Output the (x, y) coordinate of the center of the cell containing the given text.  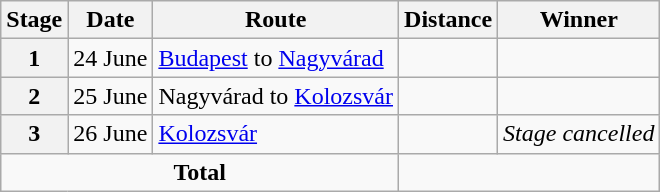
Total (200, 172)
1 (34, 58)
Winner (579, 20)
24 June (110, 58)
26 June (110, 134)
Budapest to Nagyvárad (276, 58)
Nagyvárad to Kolozsvár (276, 96)
3 (34, 134)
Date (110, 20)
Route (276, 20)
Distance (448, 20)
2 (34, 96)
Kolozsvár (276, 134)
25 June (110, 96)
Stage (34, 20)
Stage cancelled (579, 134)
